From the cell containing the given text, extract its center point as (X, Y) coordinate. 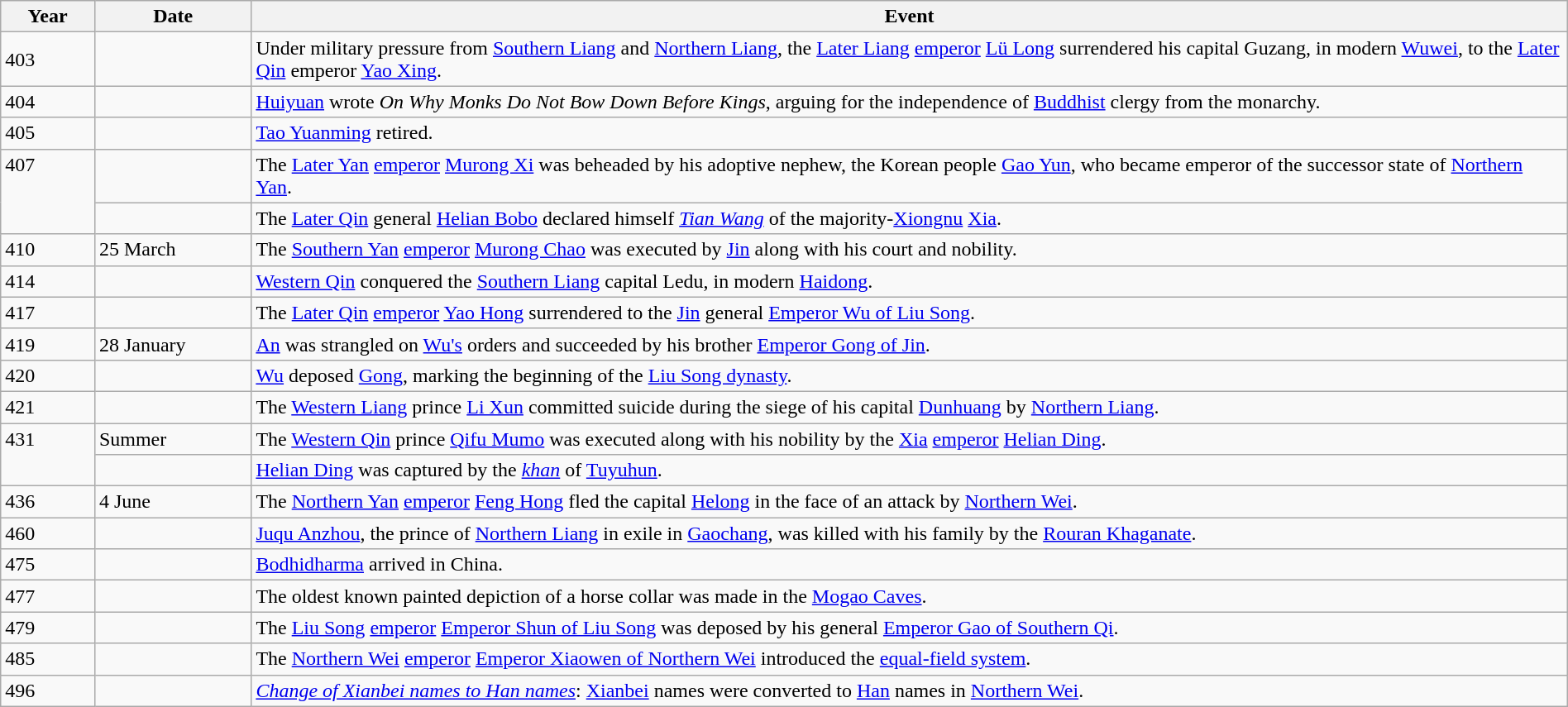
The Southern Yan emperor Murong Chao was executed by Jin along with his court and nobility. (910, 250)
Event (910, 17)
Summer (172, 439)
Western Qin conquered the Southern Liang capital Ledu, in modern Haidong. (910, 281)
4 June (172, 502)
25 March (172, 250)
Wu deposed Gong, marking the beginning of the Liu Song dynasty. (910, 375)
477 (48, 596)
414 (48, 281)
An was strangled on Wu's orders and succeeded by his brother Emperor Gong of Jin. (910, 344)
The Western Liang prince Li Xun committed suicide during the siege of his capital Dunhuang by Northern Liang. (910, 407)
404 (48, 102)
Juqu Anzhou, the prince of Northern Liang in exile in Gaochang, was killed with his family by the Rouran Khaganate. (910, 533)
The Liu Song emperor Emperor Shun of Liu Song was deposed by his general Emperor Gao of Southern Qi. (910, 628)
407 (48, 192)
431 (48, 455)
The oldest known painted depiction of a horse collar was made in the Mogao Caves. (910, 596)
421 (48, 407)
410 (48, 250)
The Northern Wei emperor Emperor Xiaowen of Northern Wei introduced the equal-field system. (910, 659)
475 (48, 565)
Change of Xianbei names to Han names: Xianbei names were converted to Han names in Northern Wei. (910, 690)
496 (48, 690)
460 (48, 533)
The Later Qin emperor Yao Hong surrendered to the Jin general Emperor Wu of Liu Song. (910, 313)
485 (48, 659)
Date (172, 17)
Huiyuan wrote On Why Monks Do Not Bow Down Before Kings, arguing for the independence of Buddhist clergy from the monarchy. (910, 102)
The Western Qin prince Qifu Mumo was executed along with his nobility by the Xia emperor Helian Ding. (910, 439)
Year (48, 17)
420 (48, 375)
The Later Qin general Helian Bobo declared himself Tian Wang of the majority-Xiongnu Xia. (910, 218)
479 (48, 628)
405 (48, 133)
403 (48, 60)
436 (48, 502)
417 (48, 313)
Bodhidharma arrived in China. (910, 565)
Helian Ding was captured by the khan of Tuyuhun. (910, 471)
Tao Yuanming retired. (910, 133)
The Northern Yan emperor Feng Hong fled the capital Helong in the face of an attack by Northern Wei. (910, 502)
419 (48, 344)
28 January (172, 344)
